Find where the given text appears and provide that cell's center as [x, y] coordinate. 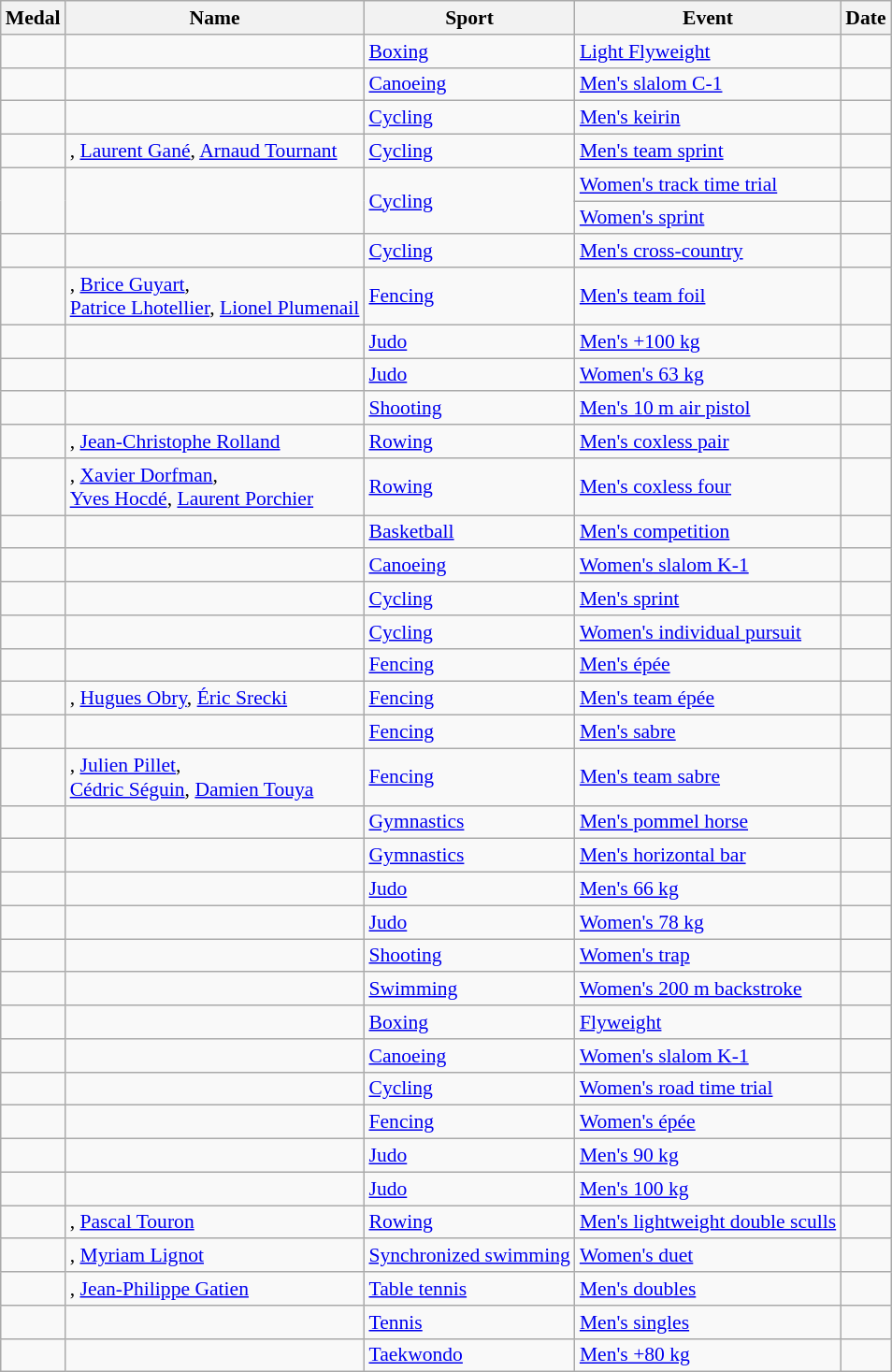
Women's trap [708, 956]
Men's team foil [708, 296]
Name [215, 18]
Men's sprint [708, 599]
Women's sprint [708, 218]
Flyweight [708, 1022]
Men's 66 kg [708, 889]
Women's 78 kg [708, 922]
Women's 200 m backstroke [708, 989]
, Laurent Gané, Arnaud Tournant [215, 152]
Men's +80 kg [708, 1355]
Women's individual pursuit [708, 632]
, Pascal Touron [215, 1222]
Men's +100 kg [708, 341]
Women's duet [708, 1256]
, Hugues Obry, Éric Srecki [215, 699]
Taekwondo [469, 1355]
Light Flyweight [708, 51]
Men's keirin [708, 118]
, Xavier Dorfman,Yves Hocdé, Laurent Porchier [215, 486]
Men's 90 kg [708, 1156]
, Myriam Lignot [215, 1256]
Men's cross-country [708, 252]
Synchronized swimming [469, 1256]
, Jean-Christophe Rolland [215, 441]
, Julien Pillet,Cédric Séguin, Damien Touya [215, 776]
, Jean-Philippe Gatien [215, 1289]
Table tennis [469, 1289]
Women's track time trial [708, 184]
Women's épée [708, 1122]
Men's coxless pair [708, 441]
Basketball [469, 532]
, Brice Guyart,Patrice Lhotellier, Lionel Plumenail [215, 296]
Swimming [469, 989]
Men's team sprint [708, 152]
Men's lightweight double sculls [708, 1222]
Women's 63 kg [708, 375]
Tennis [469, 1322]
Men's sabre [708, 732]
Event [708, 18]
Women's road time trial [708, 1089]
Sport [469, 18]
Men's pommel horse [708, 822]
Men's competition [708, 532]
Men's singles [708, 1322]
Men's doubles [708, 1289]
Men's 100 kg [708, 1189]
Men's team sabre [708, 776]
Men's team épée [708, 699]
Men's 10 m air pistol [708, 409]
Medal [34, 18]
Men's épée [708, 665]
Men's coxless four [708, 486]
Men's horizontal bar [708, 856]
Date [866, 18]
Men's slalom C-1 [708, 84]
